From the cell containing the given text, extract its center point as (X, Y) coordinate. 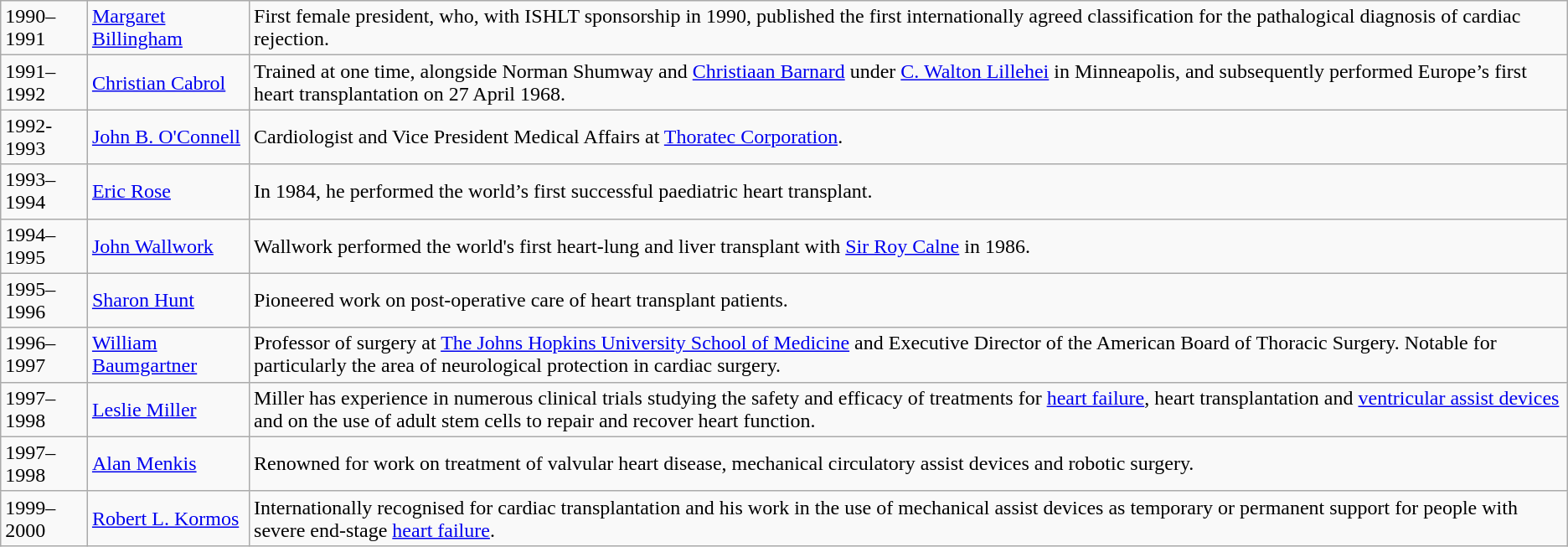
Pioneered work on post-operative care of heart transplant patients. (909, 300)
1992-1993 (44, 137)
1995–1996 (44, 300)
Wallwork performed the world's first heart-lung and liver transplant with Sir Roy Calne in 1986. (909, 246)
1993–1994 (44, 191)
John B. O'Connell (168, 137)
Robert L. Kormos (168, 518)
Eric Rose (168, 191)
1991–1992 (44, 82)
Margaret Billingham (168, 28)
William Baumgartner (168, 355)
Sharon Hunt (168, 300)
1999–2000 (44, 518)
1996–1997 (44, 355)
Renowned for work on treatment of valvular heart disease, mechanical circulatory assist devices and robotic surgery. (909, 464)
Leslie Miller (168, 409)
1994–1995 (44, 246)
Christian Cabrol (168, 82)
Cardiologist and Vice President Medical Affairs at Thoratec Corporation. (909, 137)
John Wallwork (168, 246)
In 1984, he performed the world’s first successful paediatric heart transplant. (909, 191)
Alan Menkis (168, 464)
1990–1991 (44, 28)
